From the cell containing the given text, extract its center point as [x, y] coordinate. 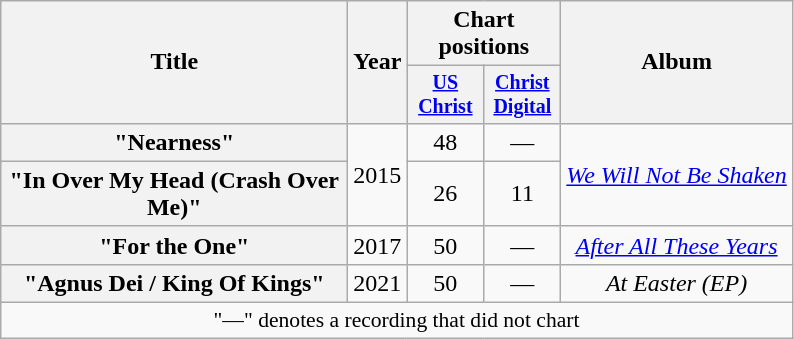
ChristDigital [522, 94]
Chart positions [484, 34]
At Easter (EP) [676, 283]
"—" denotes a recording that did not chart [397, 321]
26 [446, 194]
11 [522, 194]
USChrist [446, 94]
2015 [378, 174]
"Nearness" [174, 142]
Year [378, 62]
"In Over My Head (Crash Over Me)" [174, 194]
2017 [378, 245]
We Will Not Be Shaken [676, 174]
"Agnus Dei / King Of Kings" [174, 283]
48 [446, 142]
After All These Years [676, 245]
2021 [378, 283]
Title [174, 62]
"For the One" [174, 245]
Album [676, 62]
